Extract the [x, y] coordinate from the center of the cell holding the provided text.  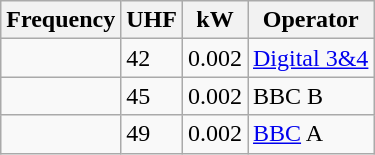
kW [214, 20]
BBC A [311, 134]
49 [152, 134]
UHF [152, 20]
Operator [311, 20]
42 [152, 58]
45 [152, 96]
BBC B [311, 96]
Digital 3&4 [311, 58]
Frequency [61, 20]
